Extract the (x, y) coordinate from the center of the cell holding the provided text.  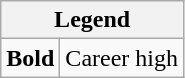
Bold (30, 58)
Career high (122, 58)
Legend (92, 20)
